Detect which cell encompasses the target text, then output its (X, Y) center coordinate. 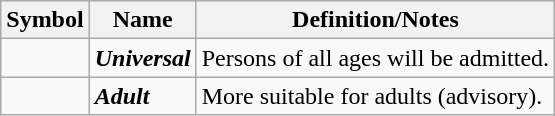
Adult (142, 96)
Name (142, 20)
Persons of all ages will be admitted. (375, 58)
Universal (142, 58)
Symbol (45, 20)
More suitable for adults (advisory). (375, 96)
Definition/Notes (375, 20)
